Scan for the cell matching the given text and deliver its [x, y] coordinate at center. 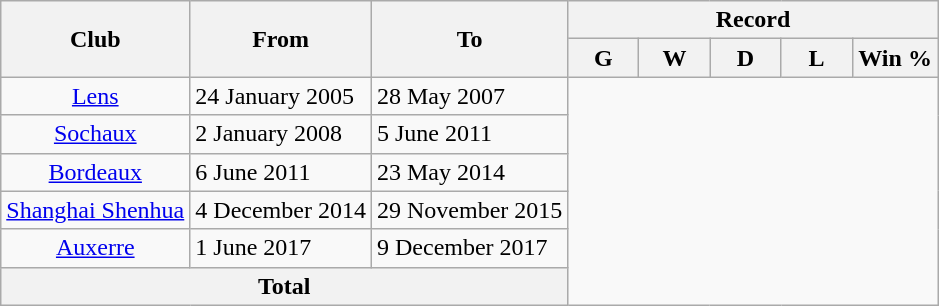
Win % [895, 58]
23 May 2014 [469, 172]
Sochaux [96, 134]
4 December 2014 [281, 210]
Bordeaux [96, 172]
Lens [96, 96]
1 June 2017 [281, 248]
Record [753, 20]
W [674, 58]
D [746, 58]
28 May 2007 [469, 96]
Auxerre [96, 248]
6 June 2011 [281, 172]
9 December 2017 [469, 248]
Shanghai Shenhua [96, 210]
24 January 2005 [281, 96]
Club [96, 39]
L [816, 58]
From [281, 39]
G [604, 58]
29 November 2015 [469, 210]
Total [284, 286]
5 June 2011 [469, 134]
2 January 2008 [281, 134]
To [469, 39]
